Output the (x, y) coordinate of the center of the cell containing the given text.  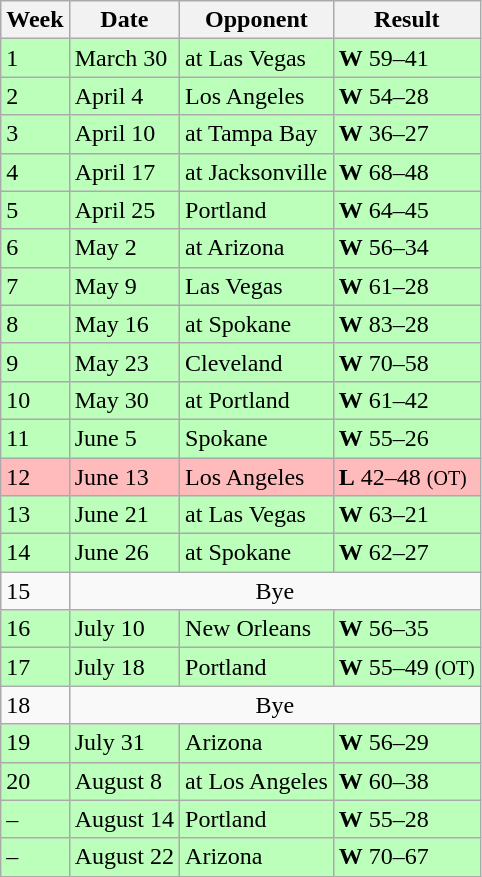
19 (35, 743)
2 (35, 96)
Cleveland (257, 362)
W 55–49 (OT) (406, 667)
Spokane (257, 438)
5 (35, 210)
11 (35, 438)
July 18 (124, 667)
Week (35, 20)
6 (35, 248)
14 (35, 553)
17 (35, 667)
W 36–27 (406, 134)
20 (35, 781)
W 55–26 (406, 438)
W 70–58 (406, 362)
at Portland (257, 400)
4 (35, 172)
W 56–29 (406, 743)
April 10 (124, 134)
W 61–28 (406, 286)
W 56–34 (406, 248)
at Arizona (257, 248)
June 26 (124, 553)
Result (406, 20)
12 (35, 477)
May 23 (124, 362)
May 16 (124, 324)
at Jacksonville (257, 172)
June 13 (124, 477)
16 (35, 629)
W 68–48 (406, 172)
June 21 (124, 515)
May 9 (124, 286)
W 83–28 (406, 324)
L 42–48 (OT) (406, 477)
18 (35, 705)
W 56–35 (406, 629)
7 (35, 286)
9 (35, 362)
13 (35, 515)
New Orleans (257, 629)
W 64–45 (406, 210)
8 (35, 324)
Opponent (257, 20)
W 54–28 (406, 96)
W 59–41 (406, 58)
1 (35, 58)
W 55–28 (406, 819)
3 (35, 134)
May 2 (124, 248)
April 25 (124, 210)
10 (35, 400)
May 30 (124, 400)
W 61–42 (406, 400)
July 10 (124, 629)
Las Vegas (257, 286)
April 17 (124, 172)
Date (124, 20)
W 70–67 (406, 857)
W 62–27 (406, 553)
W 60–38 (406, 781)
June 5 (124, 438)
March 30 (124, 58)
August 8 (124, 781)
15 (35, 591)
August 14 (124, 819)
July 31 (124, 743)
at Tampa Bay (257, 134)
April 4 (124, 96)
at Los Angeles (257, 781)
W 63–21 (406, 515)
August 22 (124, 857)
